Pinpoint the cell where the given text exists, returning its [X, Y] midpoint coordinate. 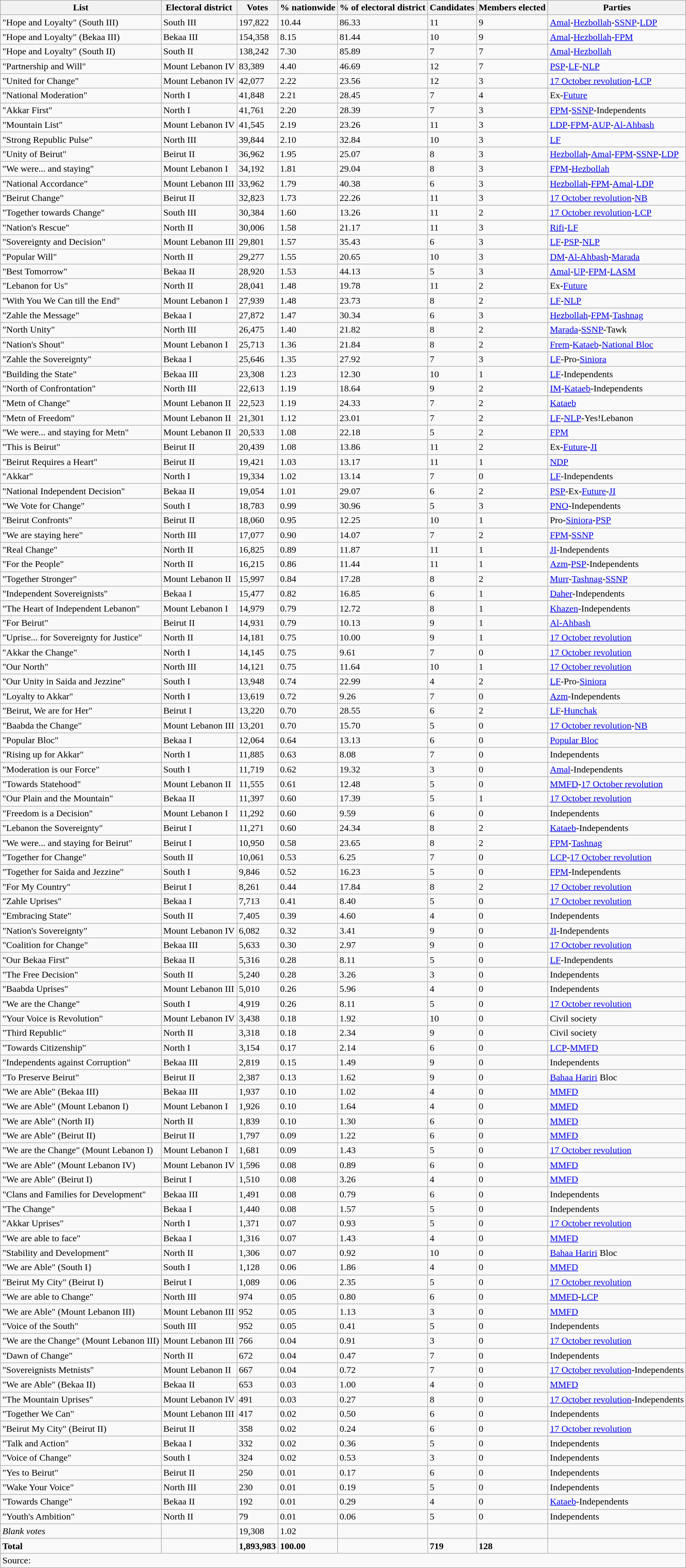
17.28 [383, 579]
NDP [617, 462]
"Beirut Change" [81, 198]
14,979 [257, 608]
Kataeb [617, 403]
10,061 [257, 857]
Source: [343, 1560]
"Popular Will" [81, 257]
0.62 [308, 769]
Azm-Independents [617, 696]
"We are able to face" [81, 1238]
Hezbollah-FPM-Tashnag [617, 315]
1.55 [308, 257]
"We are Able" (Bekaa III) [81, 1092]
33,962 [257, 184]
"Hope and Loyalty" (South III) [81, 22]
4.60 [383, 916]
20,439 [257, 447]
2.22 [308, 81]
1.79 [308, 184]
"Baabda Uprises" [81, 989]
"Partnership and Will" [81, 66]
2,387 [257, 1077]
23,308 [257, 374]
"We are the Change" (Mount Lebanon I) [81, 1150]
"Building the State" [81, 374]
0.24 [383, 1429]
"Sovereignty and Decision" [81, 242]
"Our Unity in Saida and Jezzine" [81, 682]
36,962 [257, 154]
"We are able to Change" [81, 1297]
9.61 [383, 652]
23.65 [383, 843]
Amal-Independents [617, 769]
27,872 [257, 315]
"The Mountain Uprises" [81, 1399]
"Nation's Sovereignty" [81, 931]
"Nation's Shout" [81, 344]
"National Independent Decision" [81, 491]
1.00 [383, 1385]
"For Beirut" [81, 623]
"The Heart of Independent Lebanon" [81, 608]
11,271 [257, 828]
10.44 [308, 22]
26,475 [257, 330]
14,145 [257, 652]
24.34 [383, 828]
19.32 [383, 769]
27,939 [257, 301]
"Our Bekaa First" [81, 960]
"Beirut My City" (Beirut II) [81, 1429]
11,397 [257, 799]
13,220 [257, 711]
0.63 [308, 755]
85.89 [383, 52]
1.64 [383, 1106]
30.96 [383, 506]
15.70 [383, 725]
1.30 [383, 1121]
PSP-Ex-Future-JI [617, 491]
0.30 [308, 945]
250 [257, 1473]
23.56 [383, 81]
3.41 [383, 931]
"Strong Republic Pulse" [81, 139]
Amal-Hezbollah-FPM [617, 37]
1,937 [257, 1092]
0.91 [383, 1341]
1.60 [308, 213]
22,613 [257, 388]
0.32 [308, 931]
"Moderation is our Force" [81, 769]
41,761 [257, 110]
0.44 [308, 886]
19,308 [257, 1531]
0.82 [308, 593]
672 [257, 1355]
Pro-Siniora-PSP [617, 520]
14,181 [257, 637]
4.40 [308, 66]
417 [257, 1414]
44.13 [383, 271]
Popular Bloc [617, 740]
"National Moderation" [81, 95]
1,839 [257, 1121]
11.64 [383, 667]
13,619 [257, 696]
0.92 [383, 1253]
8.08 [383, 755]
11,885 [257, 755]
0.99 [308, 506]
20,533 [257, 433]
LF-NLP [617, 301]
19,054 [257, 491]
138,242 [257, 52]
1,128 [257, 1267]
"We are staying here" [81, 535]
0.80 [383, 1297]
0.47 [383, 1355]
LF-Hunchak [617, 711]
"United for Change" [81, 81]
2.35 [383, 1282]
22.18 [383, 433]
"Zahle Uprises" [81, 901]
192 [257, 1502]
41,545 [257, 125]
"Lebanon the Sovereignty" [81, 828]
22.99 [383, 682]
"Stability and Development" [81, 1253]
81.44 [383, 37]
1,926 [257, 1106]
25,713 [257, 344]
13.14 [383, 476]
Marada-SSNP-Tawk [617, 330]
23.26 [383, 125]
32.84 [383, 139]
719 [452, 1546]
28,041 [257, 286]
13.26 [383, 213]
2,819 [257, 1062]
13,201 [257, 725]
6.25 [383, 857]
7,405 [257, 916]
8.40 [383, 901]
358 [257, 1429]
974 [257, 1297]
PNO-Independents [617, 506]
1,893,983 [257, 1546]
34,192 [257, 169]
"We are the Change" (Mount Lebanon III) [81, 1341]
1,510 [257, 1180]
12.72 [383, 608]
"We are the Change" [81, 1004]
1,596 [257, 1165]
5,316 [257, 960]
FPM-Hezbollah [617, 169]
0.58 [308, 843]
"Clans and Families for Development" [81, 1194]
"We are Able" (Mount Lebanon III) [81, 1311]
Rifi-LF [617, 227]
15,997 [257, 579]
197,822 [257, 22]
23.01 [383, 418]
"Beirut My City" (Beirut I) [81, 1282]
"Our North" [81, 667]
5,240 [257, 975]
Candidates [452, 8]
"We are Able" (Beirut I) [81, 1180]
18,060 [257, 520]
Total [81, 1546]
22,523 [257, 403]
"We were... and staying for Beirut" [81, 843]
25.07 [383, 154]
16,825 [257, 550]
1,089 [257, 1282]
1.13 [383, 1311]
25,646 [257, 359]
"This is Beirut" [81, 447]
0.29 [383, 1502]
"Coalition for Change" [81, 945]
13.17 [383, 462]
2.20 [308, 110]
"For My Country" [81, 886]
Electoral district [199, 8]
"Voice of Change" [81, 1458]
% of electoral district [383, 8]
21.82 [383, 330]
"The Change" [81, 1209]
0.84 [308, 579]
Ex-Future-JI [617, 447]
154,358 [257, 37]
27.92 [383, 359]
"Metn of Freedom" [81, 418]
28.55 [383, 711]
"Together We Can" [81, 1414]
30,006 [257, 227]
13.13 [383, 740]
11.44 [383, 564]
"Unity of Beirut" [81, 154]
"We were... and staying" [81, 169]
0.61 [308, 784]
LF-PSP-NLP [617, 242]
491 [257, 1399]
"We are Able" (South I} [81, 1267]
0.27 [383, 1399]
"Yes to Beirut" [81, 1473]
46.69 [383, 66]
DM-Al-Ahbash-Marada [617, 257]
MMFD-17 October revolution [617, 784]
7,713 [257, 901]
1,306 [257, 1253]
"Voice of the South" [81, 1326]
"Together for Saida and Jezzine" [81, 872]
"With You We Can till the End" [81, 301]
Azm-PSP-Independents [617, 564]
128 [512, 1546]
10.13 [383, 623]
24.33 [383, 403]
"We are Able" (North II) [81, 1121]
11,292 [257, 813]
0.52 [308, 872]
0.19 [383, 1487]
PSP-LF-NLP [617, 66]
Blank votes [81, 1531]
"Loyalty to Akkar" [81, 696]
1.49 [383, 1062]
14.07 [383, 535]
19,421 [257, 462]
14,121 [257, 667]
"Independent Sovereignists" [81, 593]
"Your Voice is Revolution" [81, 1018]
1.73 [308, 198]
Daher-Independents [617, 593]
"Metn of Change" [81, 403]
21.84 [383, 344]
12,064 [257, 740]
LF-NLP-Yes!Lebanon [617, 418]
2.19 [308, 125]
10.00 [383, 637]
16.85 [383, 593]
"Wake Your Voice" [81, 1487]
"Together Stronger" [81, 579]
12.48 [383, 784]
0.15 [308, 1062]
0.36 [383, 1443]
"Third Republic" [81, 1033]
LCP-17 October revolution [617, 857]
17,077 [257, 535]
"North Unity" [81, 330]
20.65 [383, 257]
29.07 [383, 491]
1.03 [308, 462]
"Akkar First" [81, 110]
"To Preserve Beirut" [81, 1077]
5,010 [257, 989]
12.30 [383, 374]
"Towards Citizenship" [81, 1048]
13,948 [257, 682]
39,844 [257, 139]
1,797 [257, 1136]
653 [257, 1385]
1,316 [257, 1238]
1,371 [257, 1224]
"Talk and Action" [81, 1443]
Al-Ahbash [617, 623]
2.10 [308, 139]
"We are Able" (Beirut II) [81, 1136]
"Youth's Ambition" [81, 1516]
"Sovereignists Metnists" [81, 1370]
"Freedom is a Decision" [81, 813]
3,318 [257, 1033]
1.92 [383, 1018]
1.40 [308, 330]
11,555 [257, 784]
29,277 [257, 257]
0.86 [308, 564]
2.97 [383, 945]
19,334 [257, 476]
"National Accordance" [81, 184]
"Zahle the Sovereignty" [81, 359]
28.45 [383, 95]
Khazen-Independents [617, 608]
2.34 [383, 1033]
667 [257, 1370]
86.33 [383, 22]
Amal-Hezbollah-SSNP-LDP [617, 22]
"The Free Decision" [81, 975]
9,846 [257, 872]
Amal-UP-FPM-LASM [617, 271]
"Dawn of Change" [81, 1355]
18.64 [383, 388]
5,633 [257, 945]
17.84 [383, 886]
1.53 [308, 271]
1.22 [383, 1136]
"Baabda the Change" [81, 725]
% nationwide [308, 8]
"Akkar Uprises" [81, 1224]
3,438 [257, 1018]
"Towards Change" [81, 1502]
324 [257, 1458]
"Akkar" [81, 476]
18,783 [257, 506]
Parties [617, 8]
LDP-FPM-AUP-Al-Ahbash [617, 125]
0.50 [383, 1414]
"Independents against Corruption" [81, 1062]
0.74 [308, 682]
1.47 [308, 315]
7.30 [308, 52]
41,848 [257, 95]
"Nation's Rescue" [81, 227]
"Real Change" [81, 550]
23.73 [383, 301]
0.39 [308, 916]
1.12 [308, 418]
"Uprise... for Sovereignty for Justice" [81, 637]
1.35 [308, 359]
"Together towards Change" [81, 213]
29,801 [257, 242]
"Best Tomorrow" [81, 271]
9.26 [383, 696]
FPM-SSNP-Independents [617, 110]
Hezbollah-FPM-Amal-LDP [617, 184]
"Towards Statehood" [81, 784]
"Mountain List" [81, 125]
1.95 [308, 154]
0.64 [308, 740]
8,261 [257, 886]
1.86 [383, 1267]
2.14 [383, 1048]
332 [257, 1443]
"Our Plain and the Mountain" [81, 799]
14,931 [257, 623]
"We are Able" (Mount Lebanon IV) [81, 1165]
16.23 [383, 872]
MMFD-LCP [617, 1297]
"Together for Change" [81, 857]
1.58 [308, 227]
11,719 [257, 769]
30.34 [383, 315]
0.13 [308, 1077]
"We Vote for Change" [81, 506]
5.96 [383, 989]
1.36 [308, 344]
9.59 [383, 813]
15,477 [257, 593]
30,384 [257, 213]
16,215 [257, 564]
22.26 [383, 198]
"We are Able" (Mount Lebanon I) [81, 1106]
12.25 [383, 520]
FPM-Independents [617, 872]
FPM-Tashnag [617, 843]
40.38 [383, 184]
"Beirut Confronts" [81, 520]
8.15 [308, 37]
2.21 [308, 95]
"For the People" [81, 564]
"We are Able" (Bekaa II) [81, 1385]
79 [257, 1516]
4,919 [257, 1004]
LF [617, 139]
6,082 [257, 931]
IM-Kataeb-Independents [617, 388]
42,077 [257, 81]
"Popular Bloc" [81, 740]
Amal-Hezbollah [617, 52]
Members elected [512, 8]
83,389 [257, 66]
LCP-MMFD [617, 1048]
FPM-SSNP [617, 535]
0.90 [308, 535]
1.01 [308, 491]
1.62 [383, 1077]
"Zahle the Message" [81, 315]
19.78 [383, 286]
100.00 [308, 1546]
Votes [257, 8]
"Akkar the Change" [81, 652]
"Beirut, We are for Her" [81, 711]
766 [257, 1341]
1,440 [257, 1209]
32,823 [257, 198]
List [81, 8]
1,681 [257, 1150]
21.17 [383, 227]
Frem-Kataeb-National Bloc [617, 344]
"Rising up for Akkar" [81, 755]
29.04 [383, 169]
"Hope and Loyalty" (South II) [81, 52]
11.87 [383, 550]
"Hope and Loyalty" (Bekaa III) [81, 37]
FPM [617, 433]
0.95 [308, 520]
17.39 [383, 799]
Hezbollah-Amal-FPM-SSNP-LDP [617, 154]
"North of Confrontation" [81, 388]
28.39 [383, 110]
"We were... and staying for Metn" [81, 433]
1.23 [308, 374]
"Beirut Requires a Heart" [81, 462]
1,491 [257, 1194]
0.93 [383, 1224]
10,950 [257, 843]
3,154 [257, 1048]
21,301 [257, 418]
230 [257, 1487]
28,920 [257, 271]
"Lebanon for Us" [81, 286]
35.43 [383, 242]
Murr-Tashnag-SSNP [617, 579]
"Embracing State" [81, 916]
13.86 [383, 447]
1.81 [308, 169]
